Output the (X, Y) coordinate of the center of the cell containing the given text.  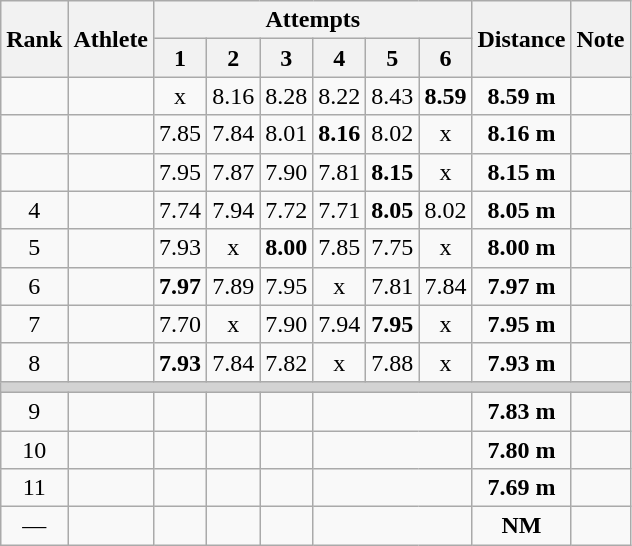
7.87 (234, 172)
8.05 m (522, 210)
NM (522, 526)
2 (234, 58)
8.43 (392, 96)
1 (180, 58)
7.93 m (522, 362)
7.74 (180, 210)
7.72 (286, 210)
Note (600, 39)
7.97 (180, 286)
7.89 (234, 286)
11 (34, 488)
9 (34, 411)
Rank (34, 39)
7.80 m (522, 449)
8.00 m (522, 248)
8.59 (446, 96)
10 (34, 449)
7.75 (392, 248)
8.05 (392, 210)
7.71 (340, 210)
8.28 (286, 96)
7.69 m (522, 488)
8.16 m (522, 134)
7.83 m (522, 411)
8.15 m (522, 172)
3 (286, 58)
7.70 (180, 324)
7.95 m (522, 324)
Attempts (313, 20)
8.59 m (522, 96)
8.22 (340, 96)
7.82 (286, 362)
7 (34, 324)
Athlete (111, 39)
8.00 (286, 248)
8 (34, 362)
— (34, 526)
Distance (522, 39)
7.97 m (522, 286)
8.01 (286, 134)
7.88 (392, 362)
8.15 (392, 172)
